Determine the [x, y] coordinate at the center of the cell enclosing the given text.  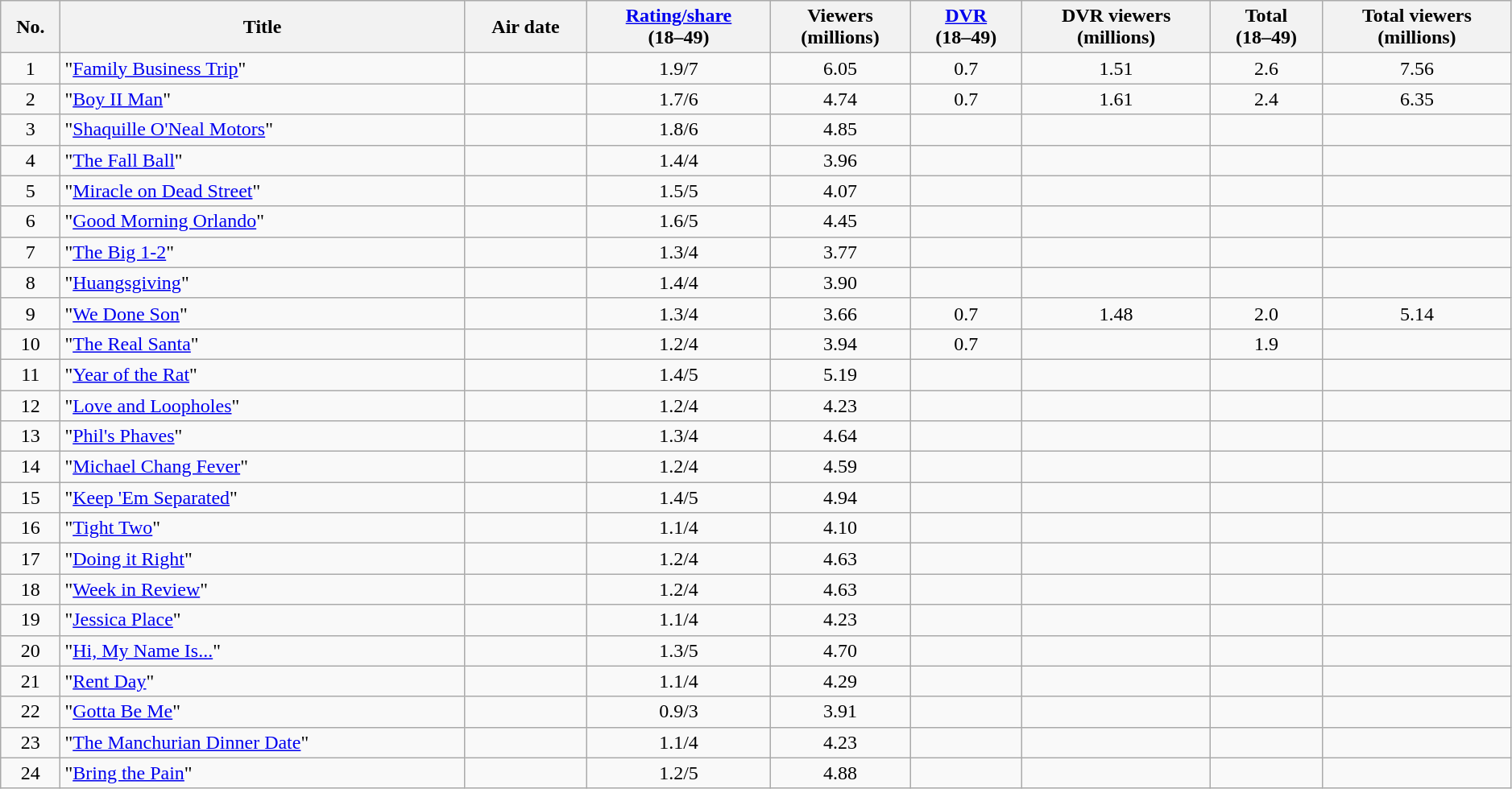
1.48 [1116, 313]
1.9/7 [679, 68]
1.5/5 [679, 191]
"Bring the Pain" [263, 773]
5 [31, 191]
1.61 [1116, 99]
1.8/6 [679, 130]
"We Done Son" [263, 313]
4.07 [839, 191]
4.94 [839, 498]
"Doing it Right" [263, 559]
6.35 [1418, 99]
6.05 [839, 68]
4.59 [839, 467]
"Tight Two" [263, 528]
1.9 [1266, 344]
2.6 [1266, 68]
"Miracle on Dead Street" [263, 191]
2.0 [1266, 313]
3.90 [839, 283]
"Family Business Trip" [263, 68]
17 [31, 559]
"Keep 'Em Separated" [263, 498]
1.51 [1116, 68]
"The Real Santa" [263, 344]
18 [31, 589]
"Love and Loopholes" [263, 405]
4.85 [839, 130]
"Year of the Rat" [263, 374]
"Michael Chang Fever" [263, 467]
DVR viewers(millions) [1116, 27]
9 [31, 313]
12 [31, 405]
7 [31, 252]
7.56 [1418, 68]
13 [31, 436]
"Shaquille O'Neal Motors" [263, 130]
8 [31, 283]
"Jessica Place" [263, 620]
11 [31, 374]
"The Big 1-2" [263, 252]
4.45 [839, 221]
21 [31, 681]
1 [31, 68]
"The Manchurian Dinner Date" [263, 742]
No. [31, 27]
"The Fall Ball" [263, 160]
3 [31, 130]
3.91 [839, 712]
4.29 [839, 681]
"Good Morning Orlando" [263, 221]
3.66 [839, 313]
4 [31, 160]
"Rent Day" [263, 681]
"Huangsgiving" [263, 283]
DVR(18–49) [967, 27]
2 [31, 99]
"Hi, My Name Is..." [263, 651]
10 [31, 344]
Total viewers(millions) [1418, 27]
19 [31, 620]
"Phil's Phaves" [263, 436]
3.77 [839, 252]
4.64 [839, 436]
"Gotta Be Me" [263, 712]
1.2/5 [679, 773]
24 [31, 773]
Air date [525, 27]
3.94 [839, 344]
Title [263, 27]
Total(18–49) [1266, 27]
3.96 [839, 160]
1.3/5 [679, 651]
"Boy II Man" [263, 99]
16 [31, 528]
20 [31, 651]
5.14 [1418, 313]
15 [31, 498]
4.10 [839, 528]
14 [31, 467]
1.7/6 [679, 99]
23 [31, 742]
6 [31, 221]
"Week in Review" [263, 589]
4.88 [839, 773]
4.74 [839, 99]
1.6/5 [679, 221]
5.19 [839, 374]
Rating/share(18–49) [679, 27]
Viewers(millions) [839, 27]
4.70 [839, 651]
0.9/3 [679, 712]
22 [31, 712]
2.4 [1266, 99]
